Scan for the cell matching the given text and deliver its (X, Y) coordinate at center. 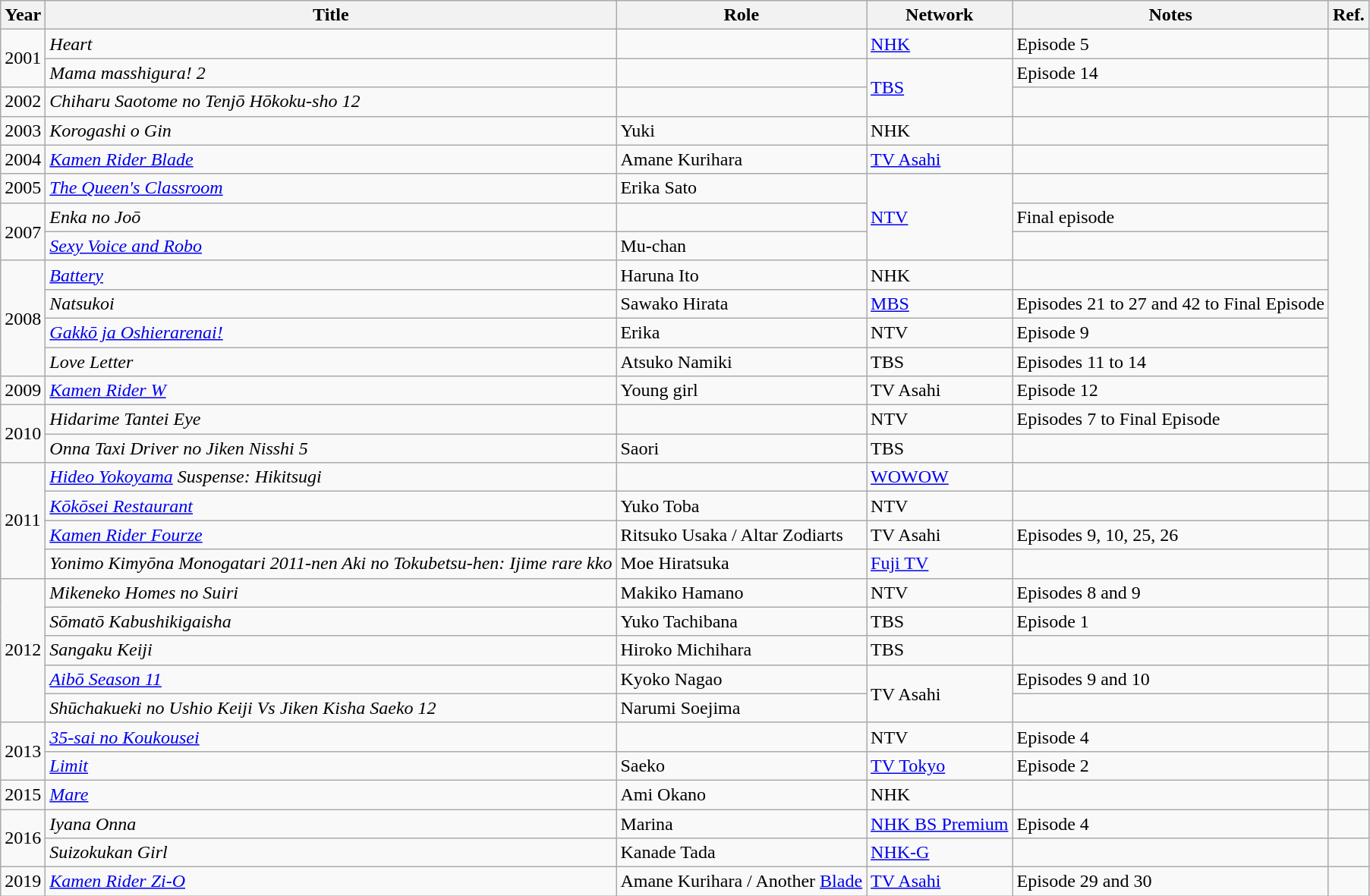
NHK BS Premium (940, 823)
MBS (940, 303)
Notes (1170, 15)
Erika Sato (742, 188)
Sangaku Keiji (331, 650)
Shūchakueki no Ushio Keiji Vs Jiken Kisha Saeko 12 (331, 708)
Marina (742, 823)
2008 (23, 318)
Onna Taxi Driver no Jiken Nisshi 5 (331, 448)
2013 (23, 751)
2001 (23, 58)
Yonimo Kimyōna Monogatari 2011-nen Aki no Tokubetsu-hen: Ijime rare kko (331, 564)
Episode 29 and 30 (1170, 882)
Mama masshigura! 2 (331, 73)
TV Tokyo (940, 766)
Sexy Voice and Robo (331, 246)
Atsuko Namiki (742, 362)
Episodes 21 to 27 and 42 to Final Episode (1170, 303)
Natsukoi (331, 303)
Episode 5 (1170, 44)
2019 (23, 882)
Narumi Soejima (742, 708)
Kamen Rider Zi-O (331, 882)
Suizokukan Girl (331, 853)
Episode 9 (1170, 332)
Kamen Rider Blade (331, 159)
Mare (331, 794)
Kyoko Nagao (742, 679)
Episode 12 (1170, 391)
Ref. (1348, 15)
Sōmatō Kabushikigaisha (331, 621)
Episodes 11 to 14 (1170, 362)
Episodes 7 to Final Episode (1170, 420)
Role (742, 15)
Ritsuko Usaka / Altar Zodiarts (742, 535)
Love Letter (331, 362)
2010 (23, 434)
Mu-chan (742, 246)
Episode 1 (1170, 621)
Chiharu Saotome no Tenjō Hōkoku-sho 12 (331, 102)
Episodes 9, 10, 25, 26 (1170, 535)
The Queen's Classroom (331, 188)
2004 (23, 159)
Sawako Hirata (742, 303)
Enka no Joō (331, 217)
Amane Kurihara / Another Blade (742, 882)
Kanade Tada (742, 853)
WOWOW (940, 477)
Hideo Yokoyama Suspense: Hikitsugi (331, 477)
Moe Hiratsuka (742, 564)
2011 (23, 520)
2003 (23, 130)
Battery (331, 275)
Episode 14 (1170, 73)
Heart (331, 44)
2016 (23, 838)
Kamen Rider Fourze (331, 535)
Kamen Rider W (331, 391)
Network (940, 15)
Yuki (742, 130)
Hiroko Michihara (742, 650)
Episodes 9 and 10 (1170, 679)
2012 (23, 650)
NHK-G (940, 853)
Final episode (1170, 217)
Kōkōsei Restaurant (331, 506)
2015 (23, 794)
2007 (23, 231)
2002 (23, 102)
35-sai no Koukousei (331, 737)
Korogashi o Gin (331, 130)
Yuko Tachibana (742, 621)
Yuko Toba (742, 506)
Gakkō ja Oshierarenai! (331, 332)
Ami Okano (742, 794)
Young girl (742, 391)
Saori (742, 448)
2005 (23, 188)
Haruna Ito (742, 275)
Hidarime Tantei Eye (331, 420)
Amane Kurihara (742, 159)
Mikeneko Homes no Suiri (331, 593)
Title (331, 15)
Erika (742, 332)
Year (23, 15)
Iyana Onna (331, 823)
Fuji TV (940, 564)
Makiko Hamano (742, 593)
2009 (23, 391)
Saeko (742, 766)
Episodes 8 and 9 (1170, 593)
Limit (331, 766)
Aibō Season 11 (331, 679)
Episode 2 (1170, 766)
